Determine the (X, Y) coordinate at the center of the cell enclosing the given text.  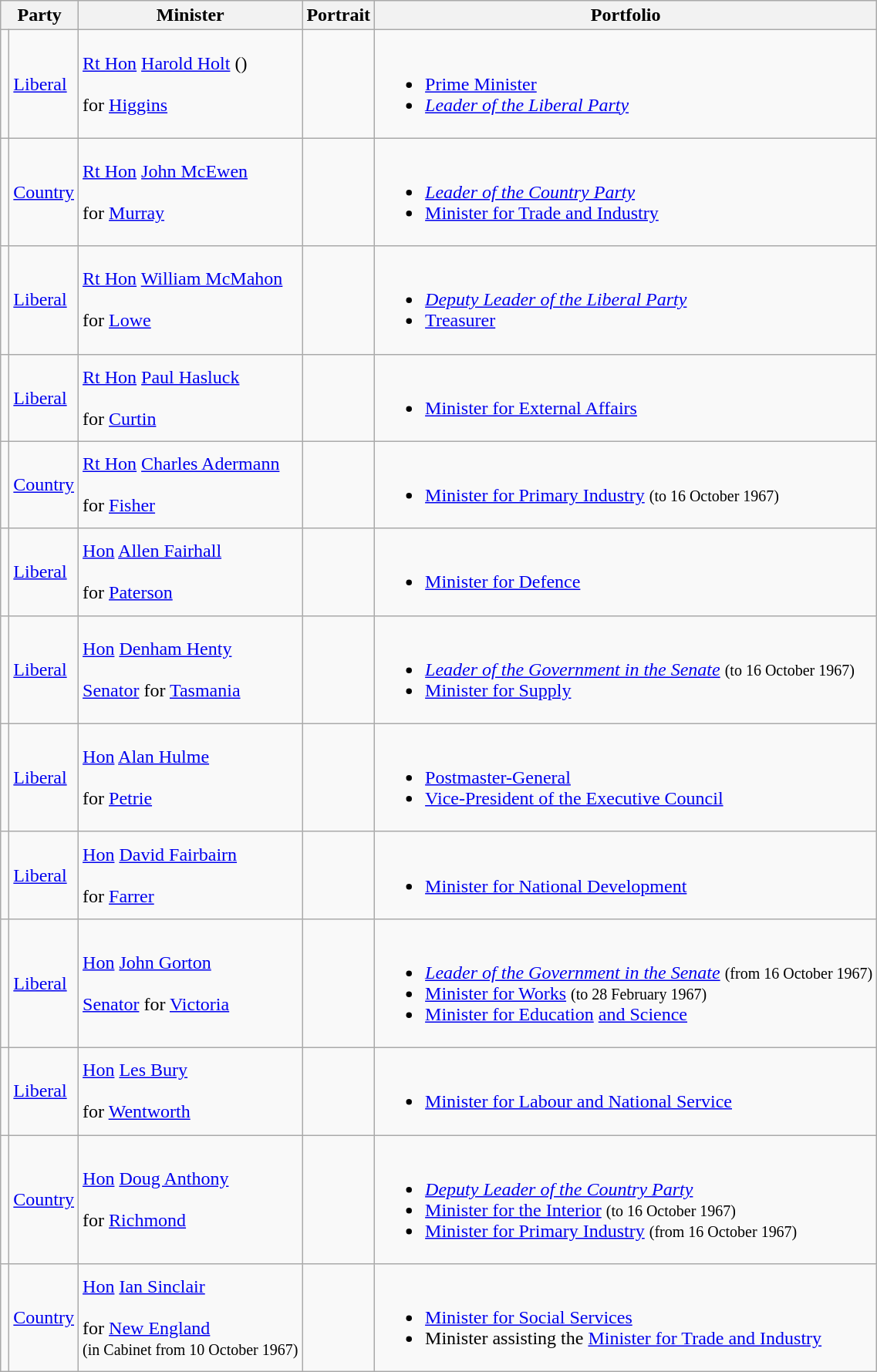
Leader of the Country PartyMinister for Trade and Industry (626, 192)
Minister for External Affairs (626, 398)
Hon Ian Sinclair for New England (in Cabinet from 10 October 1967) (191, 1318)
Deputy Leader of the Country PartyMinister for the Interior (to 16 October 1967)Minister for Primary Industry (from 16 October 1967) (626, 1200)
Hon Allen Fairhall for Paterson (191, 572)
Hon Doug Anthony for Richmond (191, 1200)
Minister for Defence (626, 572)
Minister for Social ServicesMinister assisting the Minister for Trade and Industry (626, 1318)
Hon Denham Henty Senator for Tasmania (191, 669)
Prime MinisterLeader of the Liberal Party (626, 84)
Minister for Primary Industry (to 16 October 1967) (626, 484)
Hon John Gorton Senator for Victoria (191, 983)
Rt Hon Charles Adermann for Fisher (191, 484)
Deputy Leader of the Liberal PartyTreasurer (626, 300)
Portrait (339, 15)
Minister for National Development (626, 875)
Minister for Labour and National Service (626, 1091)
Minister (191, 15)
Hon David Fairbairn for Farrer (191, 875)
Hon Alan Hulme for Petrie (191, 777)
Portfolio (626, 15)
Rt Hon William McMahon for Lowe (191, 300)
Party (40, 15)
Rt Hon John McEwen for Murray (191, 192)
Hon Les Bury for Wentworth (191, 1091)
Leader of the Government in the Senate (from 16 October 1967)Minister for Works (to 28 February 1967)Minister for Education and Science (626, 983)
Leader of the Government in the Senate (to 16 October 1967)Minister for Supply (626, 669)
Rt Hon Paul Hasluck for Curtin (191, 398)
Rt Hon Harold Holt () for Higgins (191, 84)
Postmaster-GeneralVice-President of the Executive Council (626, 777)
